Find where the given text appears and provide that cell's center as (x, y) coordinate. 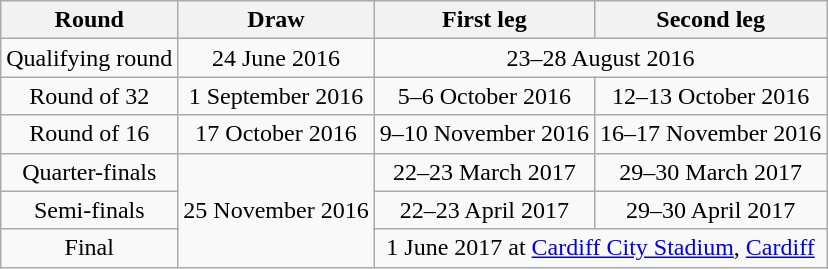
16–17 November 2016 (711, 134)
22–23 March 2017 (484, 172)
Quarter-finals (90, 172)
17 October 2016 (276, 134)
Qualifying round (90, 58)
Second leg (711, 20)
5–6 October 2016 (484, 96)
9–10 November 2016 (484, 134)
Round of 32 (90, 96)
1 June 2017 at Cardiff City Stadium, Cardiff (600, 248)
24 June 2016 (276, 58)
22–23 April 2017 (484, 210)
Round of 16 (90, 134)
Draw (276, 20)
12–13 October 2016 (711, 96)
29–30 March 2017 (711, 172)
Semi-finals (90, 210)
25 November 2016 (276, 210)
29–30 April 2017 (711, 210)
Final (90, 248)
23–28 August 2016 (600, 58)
First leg (484, 20)
Round (90, 20)
1 September 2016 (276, 96)
